Return the (X, Y) coordinate for the center point of the cell that contains the specified text.  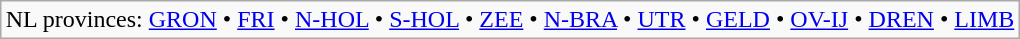
NL provinces: GRON • FRI • N-HOL • S-HOL • ZEE • N-BRA • UTR • GELD • OV-IJ • DREN • LIMB (510, 20)
